For the text-containing cell, return its midpoint in (X, Y) coordinate format. 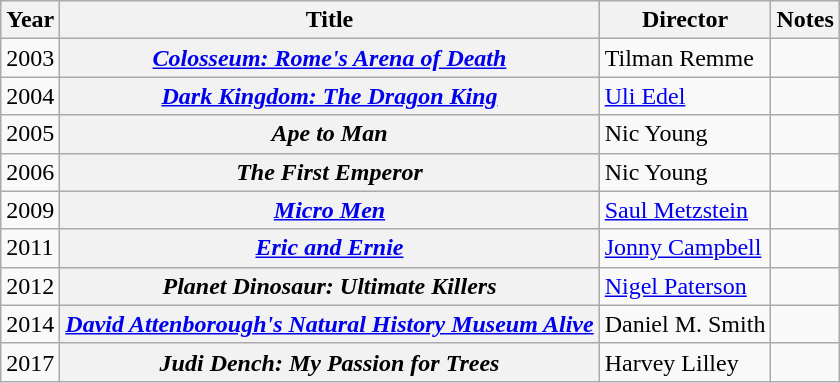
Ape to Man (330, 134)
2014 (30, 324)
David Attenborough's Natural History Museum Alive (330, 324)
Title (330, 20)
Nigel Paterson (685, 286)
Daniel M. Smith (685, 324)
Saul Metzstein (685, 210)
2017 (30, 362)
Uli Edel (685, 96)
Director (685, 20)
Judi Dench: My Passion for Trees (330, 362)
2009 (30, 210)
Colosseum: Rome's Arena of Death (330, 58)
2006 (30, 172)
Notes (805, 20)
Tilman Remme (685, 58)
Jonny Campbell (685, 248)
Dark Kingdom: The Dragon King (330, 96)
Micro Men (330, 210)
2012 (30, 286)
2011 (30, 248)
Year (30, 20)
2003 (30, 58)
Harvey Lilley (685, 362)
2005 (30, 134)
Eric and Ernie (330, 248)
Planet Dinosaur: Ultimate Killers (330, 286)
The First Emperor (330, 172)
2004 (30, 96)
